Find where the given text appears and provide that cell's center as (X, Y) coordinate. 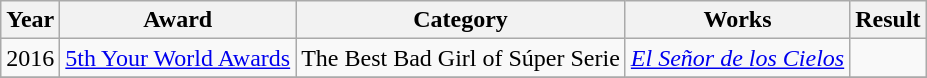
Works (737, 20)
Award (178, 20)
Year (30, 20)
5th Your World Awards (178, 58)
The Best Bad Girl of Súper Serie (461, 58)
El Señor de los Cielos (737, 58)
Category (461, 20)
Result (888, 20)
2016 (30, 58)
